Extract the [X, Y] coordinate from the center of the cell holding the provided text.  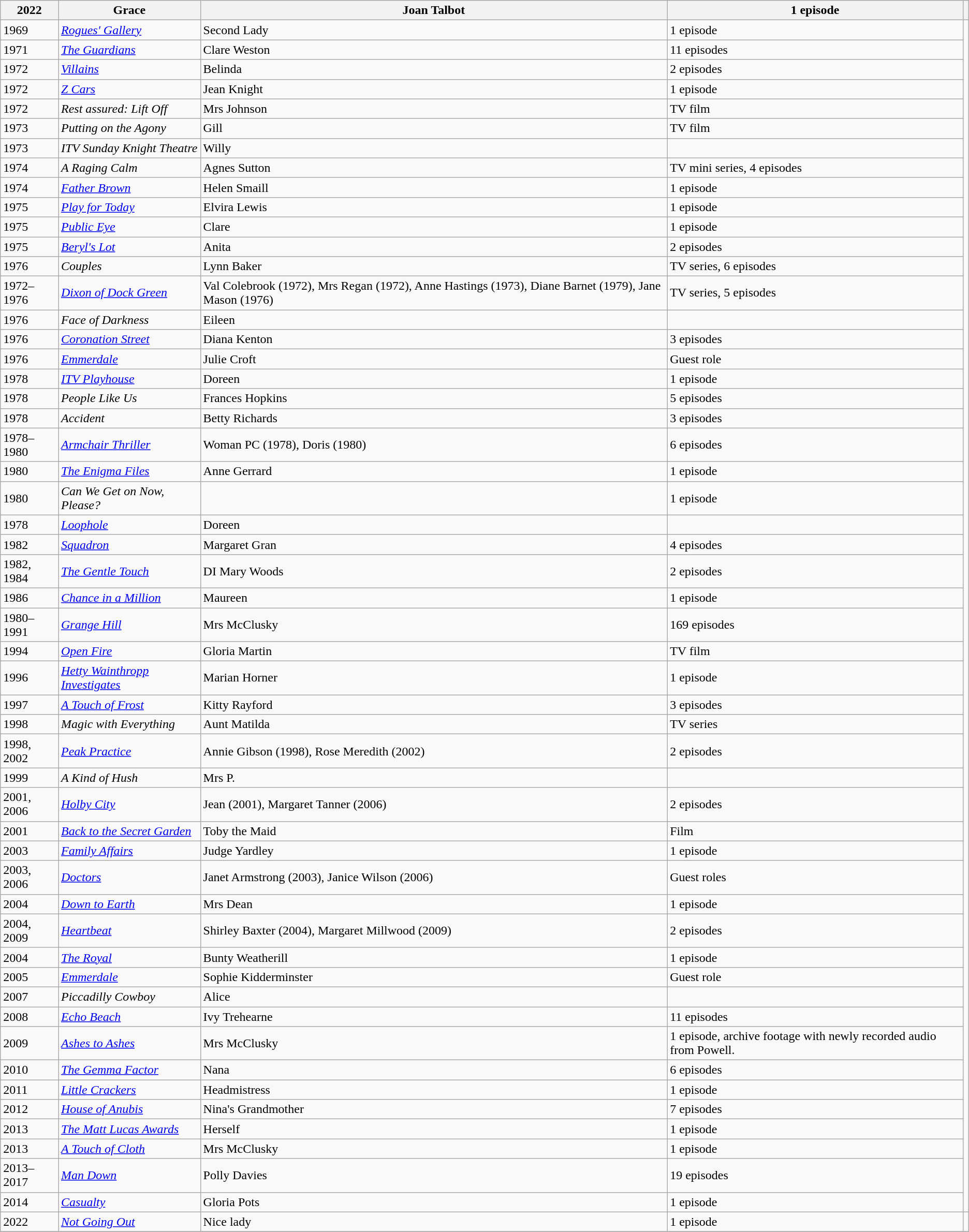
Judge Yardley [434, 851]
Grange Hill [129, 624]
1994 [30, 651]
Aunt Matilda [434, 724]
2011 [30, 1090]
Diana Kenton [434, 339]
2001 [30, 831]
Hetty Wainthropp Investigates [129, 678]
1971 [30, 50]
The Guardians [129, 50]
Headmistress [434, 1090]
Agnes Sutton [434, 168]
Beryl's Lot [129, 247]
Val Colebrook (1972), Mrs Regan (1972), Anne Hastings (1973), Diane Barnet (1979), Jane Mason (1976) [434, 293]
Face of Darkness [129, 320]
Toby the Maid [434, 831]
The Royal [129, 957]
1998, 2002 [30, 751]
2003 [30, 851]
Back to the Secret Garden [129, 831]
Helen Smaill [434, 187]
Betty Richards [434, 418]
The Enigma Files [129, 471]
Doctors [129, 878]
1 episode, archive footage with newly recorded audio from Powell. [815, 1043]
Frances Hopkins [434, 398]
Kitty Rayford [434, 705]
ITV Sunday Knight Theatre [129, 148]
TV mini series, 4 episodes [815, 168]
Rogues' Gallery [129, 30]
1997 [30, 705]
2004, 2009 [30, 930]
The Gentle Touch [129, 571]
A Raging Calm [129, 168]
Guest roles [815, 878]
Jean Knight [434, 89]
The Gemma Factor [129, 1070]
Coronation Street [129, 339]
Armchair Thriller [129, 445]
TV series, 5 episodes [815, 293]
Peak Practice [129, 751]
1978–1980 [30, 445]
Belinda [434, 69]
2007 [30, 997]
Clare [434, 227]
Not Going Out [129, 1222]
TV series [815, 724]
Putting on the Agony [129, 128]
2003, 2006 [30, 878]
Little Crackers [129, 1090]
Clare Weston [434, 50]
Heartbeat [129, 930]
Alice [434, 997]
Dixon of Dock Green [129, 293]
1996 [30, 678]
Margaret Gran [434, 544]
Bunty Weatherill [434, 957]
Z Cars [129, 89]
1998 [30, 724]
2005 [30, 977]
Grace [129, 10]
Maureen [434, 598]
Loophole [129, 525]
ITV Playhouse [129, 379]
Gloria Martin [434, 651]
Ivy Trehearne [434, 1017]
Family Affairs [129, 851]
1986 [30, 598]
Marian Horner [434, 678]
2013–2017 [30, 1176]
Gill [434, 128]
1982 [30, 544]
Anita [434, 247]
Film [815, 831]
Piccadilly Cowboy [129, 997]
Polly Davies [434, 1176]
Squadron [129, 544]
1972–1976 [30, 293]
Janet Armstrong (2003), Janice Wilson (2006) [434, 878]
A Kind of Hush [129, 778]
Gloria Pots [434, 1202]
Accident [129, 418]
1969 [30, 30]
Julie Croft [434, 359]
Rest assured: Lift Off [129, 109]
Father Brown [129, 187]
Holby City [129, 804]
Anne Gerrard [434, 471]
Herself [434, 1129]
2008 [30, 1017]
Shirley Baxter (2004), Margaret Millwood (2009) [434, 930]
Echo Beach [129, 1017]
Nice lady [434, 1222]
1999 [30, 778]
Casualty [129, 1202]
Couples [129, 266]
Can We Get on Now, Please? [129, 498]
2001, 2006 [30, 804]
4 episodes [815, 544]
Villains [129, 69]
2009 [30, 1043]
7 episodes [815, 1109]
Mrs Dean [434, 904]
Open Fire [129, 651]
2010 [30, 1070]
Public Eye [129, 227]
A Touch of Frost [129, 705]
Man Down [129, 1176]
Mrs P. [434, 778]
Lynn Baker [434, 266]
2014 [30, 1202]
Woman PC (1978), Doris (1980) [434, 445]
DI Mary Woods [434, 571]
169 episodes [815, 624]
19 episodes [815, 1176]
Chance in a Million [129, 598]
Ashes to Ashes [129, 1043]
Down to Earth [129, 904]
Willy [434, 148]
Second Lady [434, 30]
House of Anubis [129, 1109]
Mrs Johnson [434, 109]
Sophie Kidderminster [434, 977]
2012 [30, 1109]
Nana [434, 1070]
The Matt Lucas Awards [129, 1129]
People Like Us [129, 398]
Magic with Everything [129, 724]
1982, 1984 [30, 571]
1980–1991 [30, 624]
Jean (2001), Margaret Tanner (2006) [434, 804]
Play for Today [129, 207]
A Touch of Cloth [129, 1149]
Annie Gibson (1998), Rose Meredith (2002) [434, 751]
TV series, 6 episodes [815, 266]
Elvira Lewis [434, 207]
5 episodes [815, 398]
Nina's Grandmother [434, 1109]
Joan Talbot [434, 10]
Eileen [434, 320]
